Capture the cell that displays the provided text and extract its [X, Y] central coordinate. 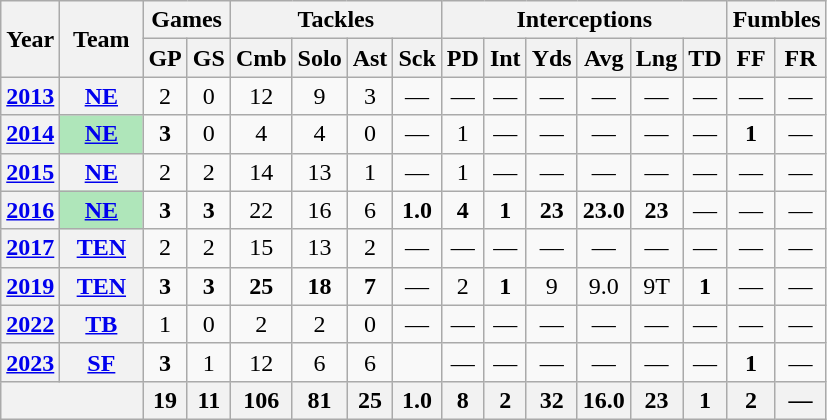
16.0 [604, 400]
18 [320, 286]
2017 [30, 248]
22 [261, 210]
GP [165, 58]
7 [370, 286]
Lng [656, 58]
SF [102, 362]
Team [102, 39]
Yds [552, 58]
GS [208, 58]
2022 [30, 324]
Solo [320, 58]
15 [261, 248]
11 [208, 400]
FF [751, 58]
8 [462, 400]
2013 [30, 96]
Avg [604, 58]
81 [320, 400]
2016 [30, 210]
23.0 [604, 210]
TB [102, 324]
16 [320, 210]
2019 [30, 286]
Sck [417, 58]
106 [261, 400]
Fumbles [776, 20]
Ast [370, 58]
9T [656, 286]
14 [261, 172]
2014 [30, 134]
19 [165, 400]
PD [462, 58]
Tackles [336, 20]
Cmb [261, 58]
2015 [30, 172]
9.0 [604, 286]
Interceptions [584, 20]
Games [186, 20]
32 [552, 400]
TD [705, 58]
Year [30, 39]
2023 [30, 362]
Int [505, 58]
FR [800, 58]
